Determine the [X, Y] coordinate at the center of the cell enclosing the given text.  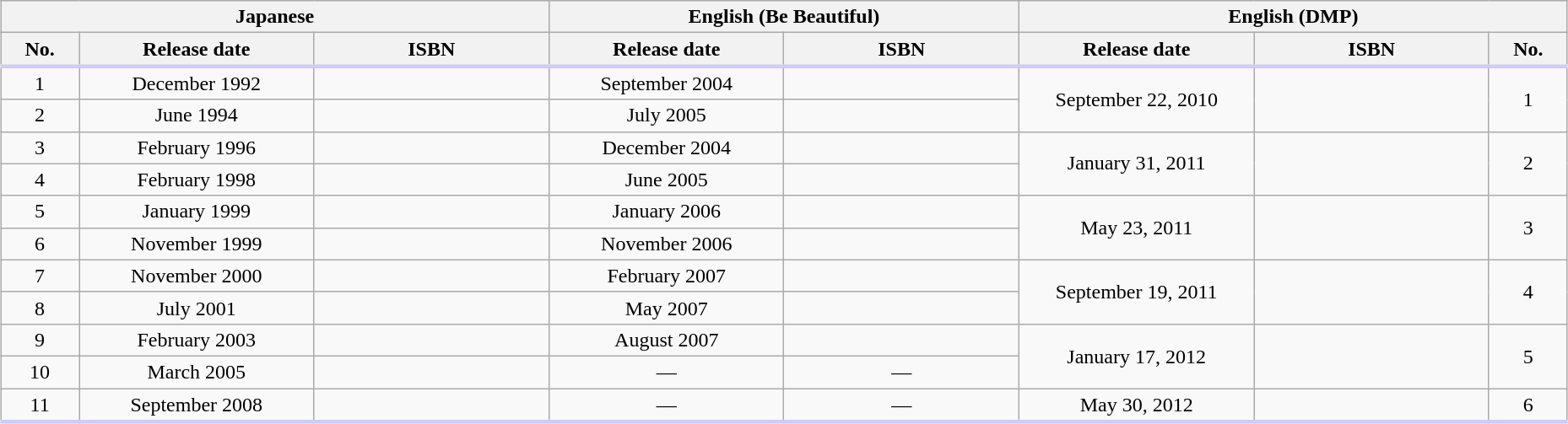
September 2004 [666, 83]
February 1996 [197, 148]
January 31, 2011 [1136, 164]
September 22, 2010 [1136, 99]
May 30, 2012 [1136, 405]
November 1999 [197, 244]
July 2001 [197, 308]
English (Be Beautiful) [783, 17]
11 [41, 405]
10 [41, 372]
February 2007 [666, 276]
November 2006 [666, 244]
March 2005 [197, 372]
January 2006 [666, 212]
December 1992 [197, 83]
September 19, 2011 [1136, 292]
December 2004 [666, 148]
May 23, 2011 [1136, 228]
January 17, 2012 [1136, 356]
July 2005 [666, 115]
8 [41, 308]
May 2007 [666, 308]
June 1994 [197, 115]
Japanese [275, 17]
7 [41, 276]
February 2003 [197, 340]
January 1999 [197, 212]
November 2000 [197, 276]
September 2008 [197, 405]
February 1998 [197, 180]
9 [41, 340]
June 2005 [666, 180]
August 2007 [666, 340]
English (DMP) [1293, 17]
